Output the [X, Y] coordinate of the center of the cell containing the given text.  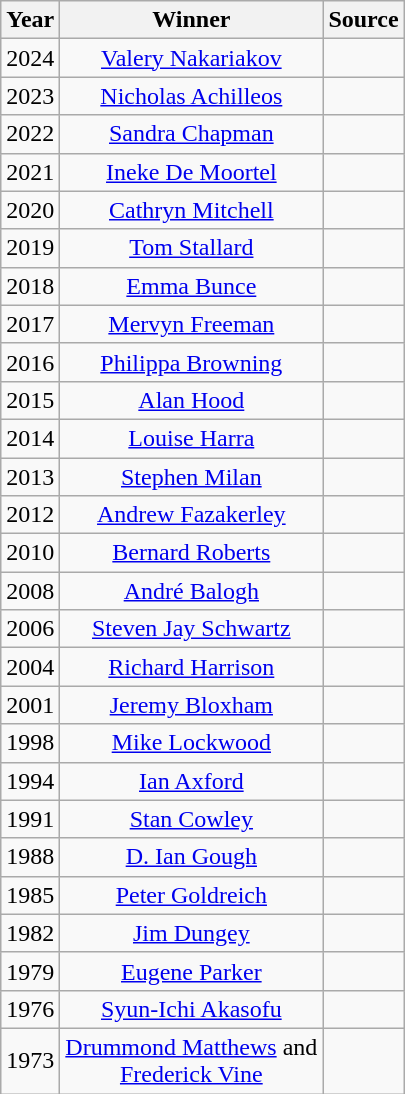
Alan Hood [192, 400]
Eugene Parker [192, 971]
Louise Harra [192, 438]
Peter Goldreich [192, 895]
Richard Harrison [192, 667]
1994 [30, 781]
2016 [30, 362]
Andrew Fazakerley [192, 515]
1985 [30, 895]
2010 [30, 553]
2001 [30, 705]
2013 [30, 477]
1991 [30, 819]
Mike Lockwood [192, 743]
Bernard Roberts [192, 553]
2006 [30, 629]
1998 [30, 743]
D. Ian Gough [192, 857]
Winner [192, 20]
Steven Jay Schwartz [192, 629]
2019 [30, 248]
2021 [30, 172]
2022 [30, 134]
Year [30, 20]
1979 [30, 971]
2012 [30, 515]
Stan Cowley [192, 819]
1976 [30, 1009]
André Balogh [192, 591]
Nicholas Achilleos [192, 96]
Stephen Milan [192, 477]
Jim Dungey [192, 933]
1988 [30, 857]
2020 [30, 210]
Sandra Chapman [192, 134]
1973 [30, 1060]
Source [364, 20]
Jeremy Bloxham [192, 705]
Ineke De Moortel [192, 172]
Mervyn Freeman [192, 324]
Philippa Browning [192, 362]
Cathryn Mitchell [192, 210]
2023 [30, 96]
2004 [30, 667]
2018 [30, 286]
2008 [30, 591]
Tom Stallard [192, 248]
Valery Nakariakov [192, 58]
2015 [30, 400]
2024 [30, 58]
Ian Axford [192, 781]
Drummond Matthews and Frederick Vine [192, 1060]
Emma Bunce [192, 286]
Syun-Ichi Akasofu [192, 1009]
2014 [30, 438]
2017 [30, 324]
1982 [30, 933]
